Find where the given text appears and provide that cell's center as (x, y) coordinate. 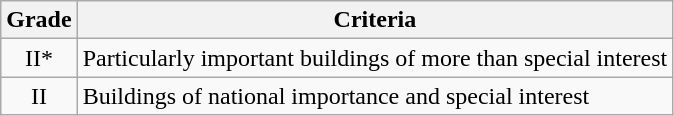
Criteria (375, 20)
II* (39, 58)
Particularly important buildings of more than special interest (375, 58)
Buildings of national importance and special interest (375, 96)
II (39, 96)
Grade (39, 20)
